Output the [X, Y] coordinate of the center of the cell containing the given text.  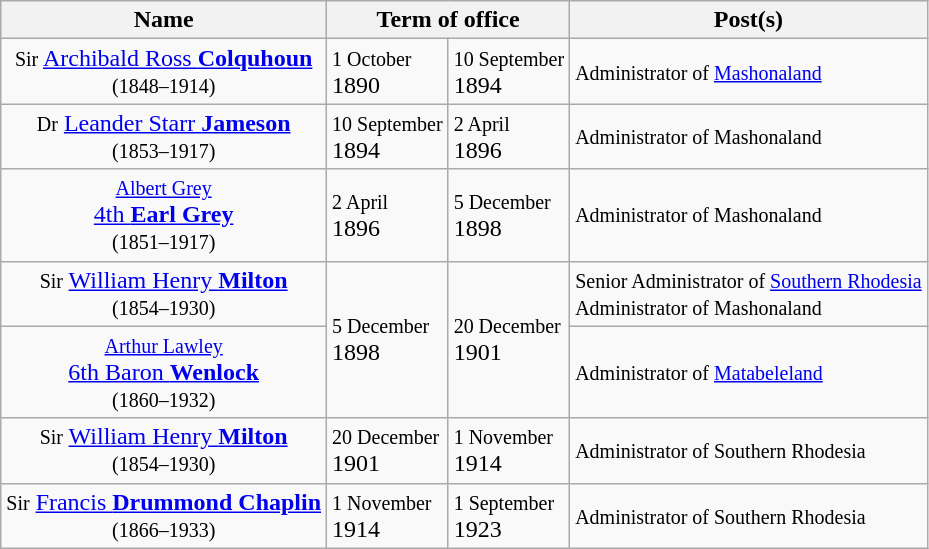
Administrator of Matabeleland [749, 372]
Arthur Lawley6th Baron Wenlock(1860–1932) [164, 372]
1 September1923 [509, 516]
Name [164, 20]
Dr Leander Starr Jameson(1853–1917) [164, 136]
Senior Administrator of Southern RhodesiaAdministrator of Mashonaland [749, 294]
Albert Grey4th Earl Grey(1851–1917) [164, 215]
Sir Archibald Ross Colquhoun(1848–1914) [164, 72]
Post(s) [749, 20]
Term of office [448, 20]
Sir Francis Drummond Chaplin(1866–1933) [164, 516]
1 October1890 [388, 72]
